Search for the cell housing the specified text and yield its (x, y) center coordinate. 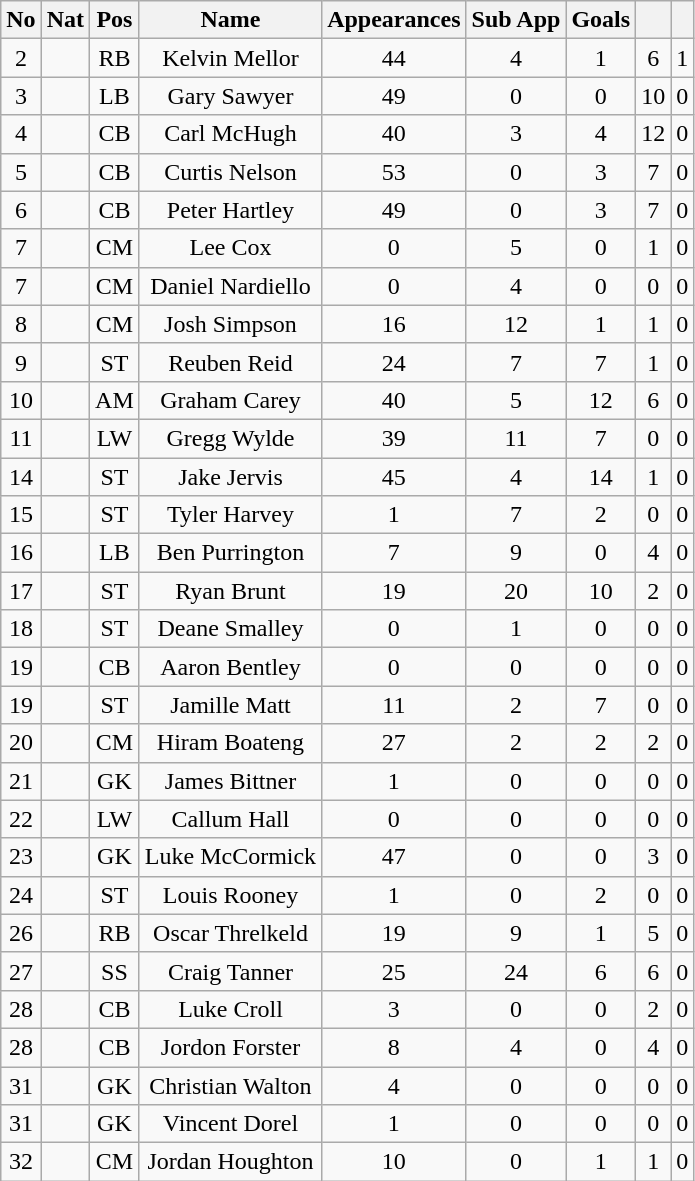
39 (394, 438)
Josh Simpson (230, 324)
44 (394, 58)
53 (394, 172)
25 (394, 971)
AM (115, 400)
Jordan Houghton (230, 1162)
Graham Carey (230, 400)
James Bittner (230, 781)
15 (21, 515)
Jake Jervis (230, 477)
17 (21, 591)
26 (21, 933)
Appearances (394, 20)
Daniel Nardiello (230, 286)
Ryan Brunt (230, 591)
Carl McHugh (230, 134)
Nat (65, 20)
Hiram Boateng (230, 743)
Ben Purrington (230, 553)
Callum Hall (230, 819)
Curtis Nelson (230, 172)
32 (21, 1162)
18 (21, 629)
Jamille Matt (230, 705)
Luke Croll (230, 1009)
Kelvin Mellor (230, 58)
SS (115, 971)
Deane Smalley (230, 629)
Peter Hartley (230, 210)
45 (394, 477)
23 (21, 857)
Name (230, 20)
Louis Rooney (230, 895)
Tyler Harvey (230, 515)
47 (394, 857)
Craig Tanner (230, 971)
Christian Walton (230, 1085)
Aaron Bentley (230, 667)
Luke McCormick (230, 857)
Reuben Reid (230, 362)
Sub App (516, 20)
No (21, 20)
Jordon Forster (230, 1047)
22 (21, 819)
Lee Cox (230, 248)
21 (21, 781)
Vincent Dorel (230, 1124)
Goals (601, 20)
Gregg Wylde (230, 438)
Oscar Threlkeld (230, 933)
Pos (115, 20)
Gary Sawyer (230, 96)
